Return [X, Y] of the center of cell containing provided text 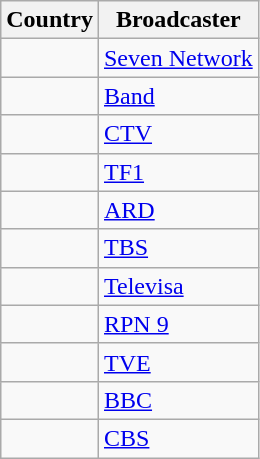
Country [50, 20]
TBS [178, 248]
ARD [178, 210]
TVE [178, 362]
RPN 9 [178, 324]
Televisa [178, 286]
BBC [178, 400]
CTV [178, 134]
Broadcaster [178, 20]
Band [178, 96]
TF1 [178, 172]
CBS [178, 438]
Seven Network [178, 58]
